Scan for the cell matching the given text and deliver its (X, Y) coordinate at center. 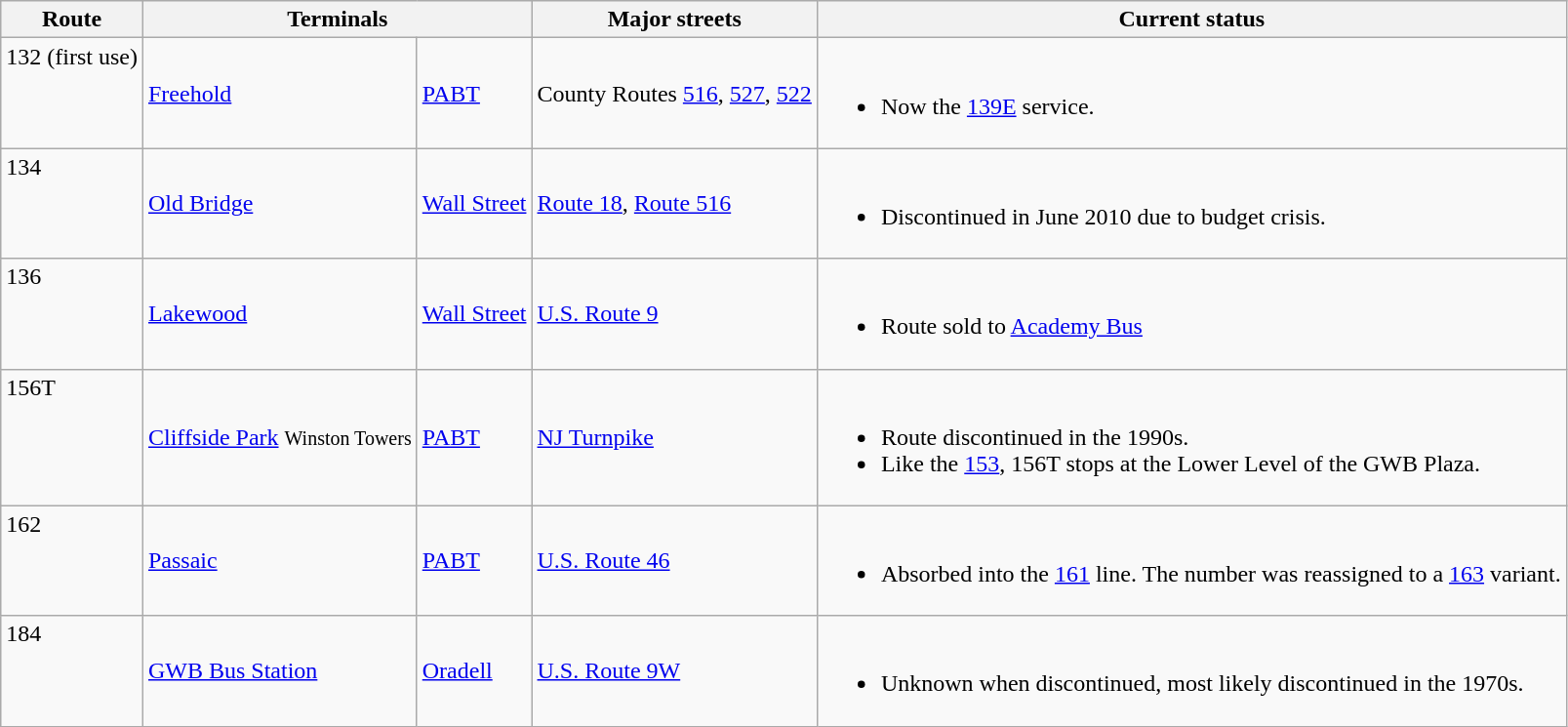
Current status (1191, 20)
Unknown when discontinued, most likely discontinued in the 1970s. (1191, 671)
NJ Turnpike (674, 437)
134 (72, 203)
Route discontinued in the 1990s.Like the 153, 156T stops at the Lower Level of the GWB Plaza. (1191, 437)
162 (72, 560)
Passaic (279, 560)
Old Bridge (279, 203)
Lakewood (279, 314)
Major streets (674, 20)
Now the 139E service. (1191, 94)
Route 18, Route 516 (674, 203)
Absorbed into the 161 line. The number was reassigned to a 163 variant. (1191, 560)
U.S. Route 46 (674, 560)
U.S. Route 9 (674, 314)
County Routes 516, 527, 522 (674, 94)
Oradell (474, 671)
Discontinued in June 2010 due to budget crisis. (1191, 203)
Terminals (338, 20)
136 (72, 314)
156T (72, 437)
GWB Bus Station (279, 671)
Freehold (279, 94)
Route sold to Academy Bus (1191, 314)
Route (72, 20)
132 (first use) (72, 94)
184 (72, 671)
Cliffside Park Winston Towers (279, 437)
U.S. Route 9W (674, 671)
